Return [X, Y] of the center of cell containing provided text 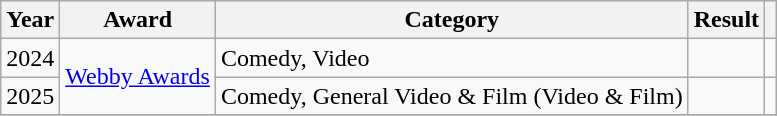
Webby Awards [138, 77]
Award [138, 20]
Category [452, 20]
Year [30, 20]
Comedy, General Video & Film (Video & Film) [452, 96]
2024 [30, 58]
2025 [30, 96]
Result [726, 20]
Comedy, Video [452, 58]
